Identify which cell holds the provided text, then report its [x, y] central coordinate. 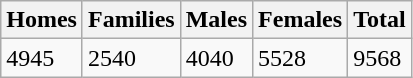
Families [131, 20]
4945 [42, 58]
9568 [380, 58]
Males [216, 20]
2540 [131, 58]
Total [380, 20]
Females [300, 20]
4040 [216, 58]
5528 [300, 58]
Homes [42, 20]
